Identify which cell holds the provided text, then report its (x, y) central coordinate. 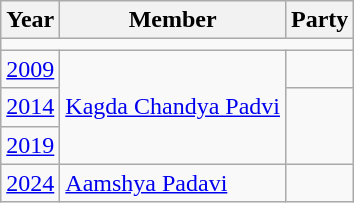
Member (173, 20)
2009 (30, 69)
2024 (30, 183)
Kagda Chandya Padvi (173, 107)
Party (319, 20)
Aamshya Padavi (173, 183)
Year (30, 20)
2014 (30, 107)
2019 (30, 145)
